Pinpoint the cell where the given text exists, returning its [x, y] midpoint coordinate. 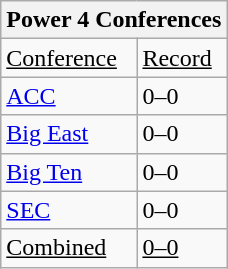
SEC [69, 210]
ACC [69, 96]
Record [182, 58]
Big Ten [69, 172]
Combined [69, 248]
Conference [69, 58]
Power 4 Conferences [114, 20]
Big East [69, 134]
